Search for the cell housing the specified text and yield its [X, Y] center coordinate. 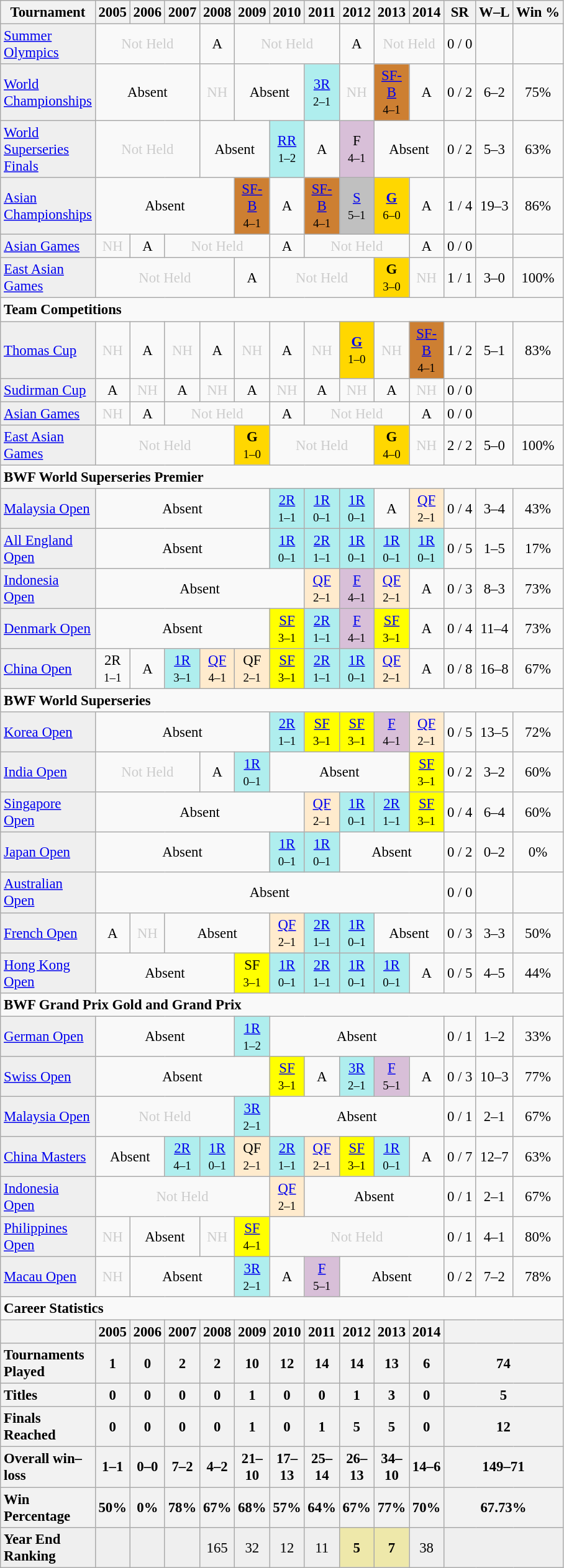
5–3 [494, 150]
12–7 [494, 1157]
BWF World Superseries [282, 701]
13 [391, 1363]
Korea Open [48, 732]
32 [252, 1547]
China Masters [48, 1157]
17% [538, 549]
Titles [48, 1395]
7 [391, 1547]
68% [252, 1507]
Hong Kong Open [48, 973]
Macau Open [48, 1277]
19–3 [494, 206]
3 [391, 1395]
G4–0 [391, 444]
21–10 [252, 1467]
Philippines Open [48, 1237]
1R1–2 [252, 1037]
BWF Grand Prix Gold and Grand Prix [282, 1004]
14–6 [427, 1467]
44% [538, 973]
165 [217, 1547]
French Open [48, 932]
72% [538, 732]
86% [538, 206]
26–13 [357, 1467]
Australian Open [48, 893]
149–71 [504, 1467]
13–5 [494, 732]
33% [538, 1037]
G6–0 [391, 206]
Year End Ranking [48, 1547]
India Open [48, 772]
S5–1 [357, 206]
80% [538, 1237]
RR1–2 [287, 150]
3–3 [494, 932]
3–4 [494, 509]
1–1 [112, 1467]
2R4–1 [182, 1157]
1 / 1 [460, 278]
16–8 [494, 669]
SR [460, 12]
Thomas Cup [48, 350]
34–10 [391, 1467]
8–3 [494, 588]
6–2 [494, 92]
83% [538, 350]
Asian Championships [48, 206]
11 [322, 1547]
74 [504, 1363]
Japan Open [48, 853]
Denmark Open [48, 628]
10–3 [494, 1076]
2 / 2 [460, 444]
4–1 [494, 1237]
QF4–1 [217, 669]
1–2 [494, 1037]
Singapore Open [48, 812]
17–13 [287, 1467]
Summer Olympics [48, 45]
57% [287, 1507]
5–0 [494, 444]
25–14 [322, 1467]
38 [427, 1547]
6 [427, 1363]
10 [252, 1363]
Career Statistics [282, 1309]
World Championships [48, 92]
43% [538, 509]
Sudirman Cup [48, 390]
0–2 [494, 853]
SF4–1 [252, 1237]
1 / 4 [460, 206]
Team Competitions [282, 310]
World Superseries Finals [48, 150]
11–4 [494, 628]
Win Percentage [48, 1507]
0 / 8 [460, 669]
Win % [538, 12]
5–1 [494, 350]
G3–0 [391, 278]
0–0 [147, 1467]
67.73% [504, 1507]
German Open [48, 1037]
1 / 2 [460, 350]
4–5 [494, 973]
4–2 [217, 1467]
3–0 [494, 278]
Swiss Open [48, 1076]
1R3–1 [182, 669]
1–5 [494, 549]
Finals Reached [48, 1426]
W–L [494, 12]
0 / 7 [460, 1157]
Tournament [48, 12]
75% [538, 92]
3–2 [494, 772]
6–4 [494, 812]
BWF World Superseries Premier [282, 477]
70% [427, 1507]
Overall win–loss [48, 1467]
All England Open [48, 549]
64% [322, 1507]
China Open [48, 669]
Tournaments Played [48, 1363]
